Search for the cell housing the specified text and yield its [x, y] center coordinate. 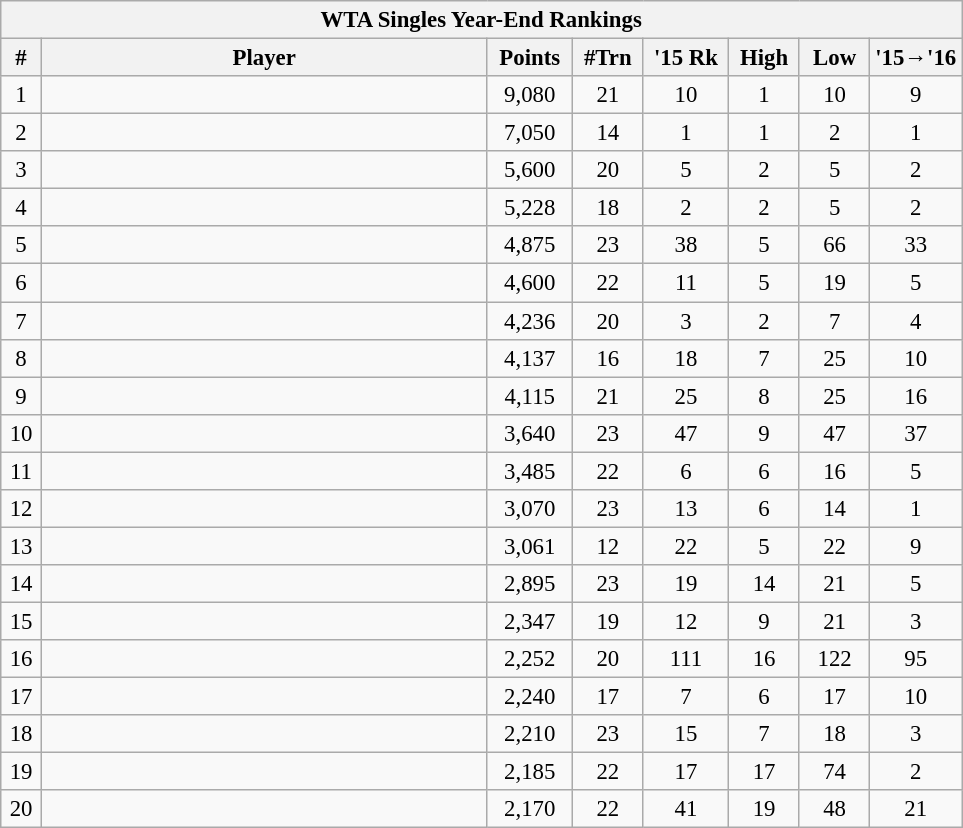
122 [834, 659]
2,210 [530, 734]
4,236 [530, 321]
High [764, 58]
2,240 [530, 697]
2,252 [530, 659]
'15 Rk [686, 58]
66 [834, 245]
Low [834, 58]
111 [686, 659]
# [22, 58]
4,137 [530, 358]
3,070 [530, 509]
2,185 [530, 772]
Player [264, 58]
WTA Singles Year-End Rankings [482, 20]
37 [916, 433]
33 [916, 245]
5,600 [530, 170]
5,228 [530, 208]
9,080 [530, 95]
2,170 [530, 809]
4,600 [530, 283]
2,347 [530, 621]
38 [686, 245]
4,875 [530, 245]
#Trn [608, 58]
Points [530, 58]
4,115 [530, 396]
95 [916, 659]
41 [686, 809]
74 [834, 772]
3,061 [530, 546]
3,640 [530, 433]
7,050 [530, 133]
2,895 [530, 584]
3,485 [530, 471]
'15→'16 [916, 58]
48 [834, 809]
